Pinpoint the cell where the given text exists, returning its [X, Y] midpoint coordinate. 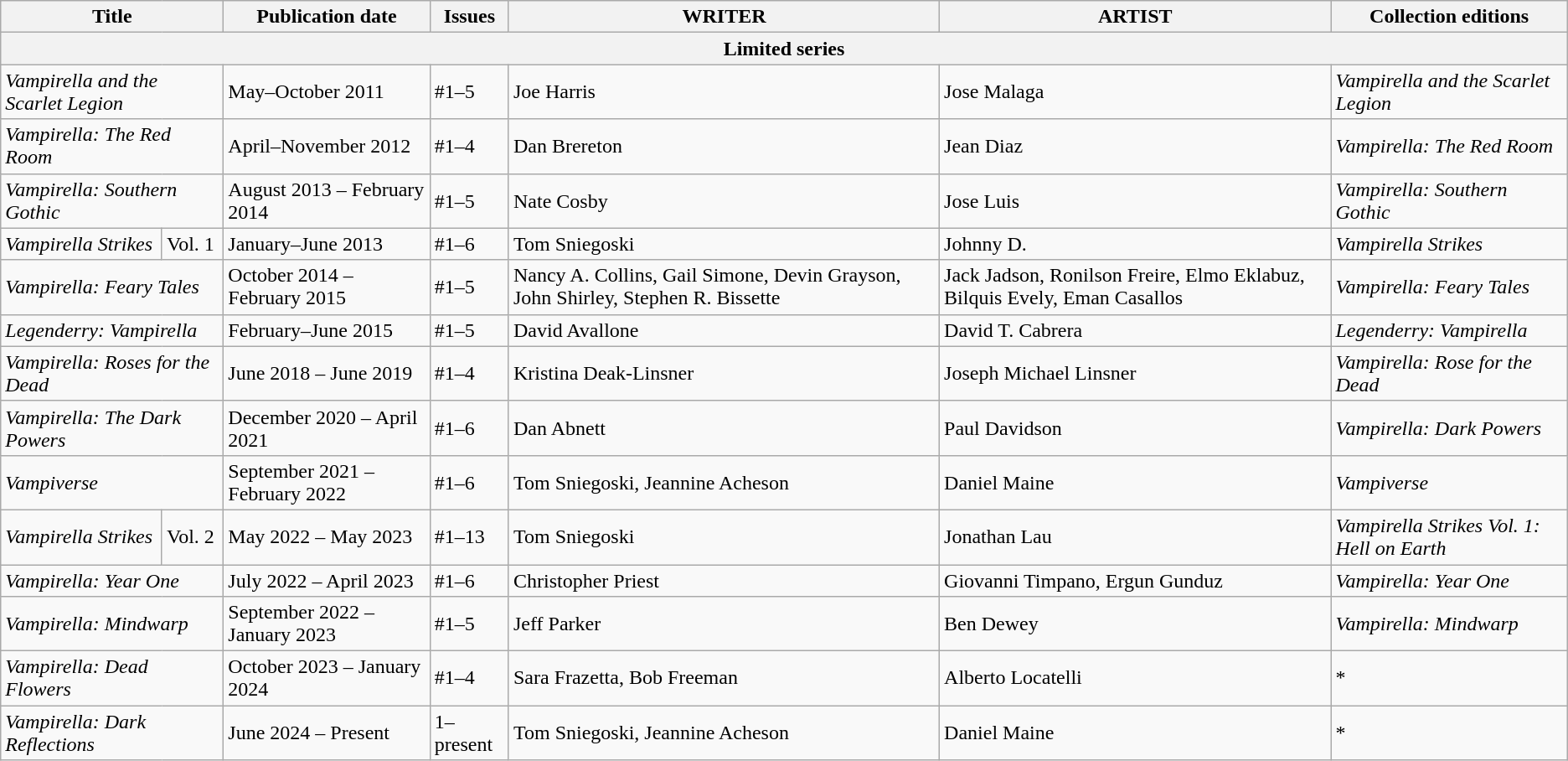
Vampirella: Dead Flowers [112, 679]
Publication date [327, 17]
Nate Cosby [724, 201]
Nancy A. Collins, Gail Simone, Devin Grayson, John Shirley, Stephen R. Bissette [724, 287]
David Avallone [724, 330]
Jose Malaga [1136, 92]
Limited series [784, 49]
Jeff Parker [724, 624]
Vampirella: Dark Powers [1449, 427]
October 2014 – February 2015 [327, 287]
Dan Brereton [724, 146]
Joseph Michael Linsner [1136, 374]
June 2024 – Present [327, 733]
Vampirella: Roses for the Dead [112, 374]
Jonathan Lau [1136, 536]
Jean Diaz [1136, 146]
September 2021 – February 2022 [327, 483]
Issues [469, 17]
February–June 2015 [327, 330]
Paul Davidson [1136, 427]
Jose Luis [1136, 201]
1–present [469, 733]
Vampirella: Dark Reflections [112, 733]
Collection editions [1449, 17]
Vol. 2 [193, 536]
October 2023 – January 2024 [327, 679]
Christopher Priest [724, 581]
Dan Abnett [724, 427]
May–October 2011 [327, 92]
Kristina Deak-Linsner [724, 374]
#1–13 [469, 536]
Vampirella Strikes Vol. 1: Hell on Earth [1449, 536]
January–June 2013 [327, 244]
David T. Cabrera [1136, 330]
Vampirella: Rose for the Dead [1449, 374]
Giovanni Timpano, Ergun Gunduz [1136, 581]
ARTIST [1136, 17]
Title [112, 17]
Sara Frazetta, Bob Freeman [724, 679]
Vol. 1 [193, 244]
WRITER [724, 17]
Joe Harris [724, 92]
Jack Jadson, Ronilson Freire, Elmo Eklabuz, Bilquis Evely, Eman Casallos [1136, 287]
Ben Dewey [1136, 624]
June 2018 – June 2019 [327, 374]
Johnny D. [1136, 244]
Vampirella: The Dark Powers [112, 427]
July 2022 – April 2023 [327, 581]
August 2013 – February 2014 [327, 201]
April–November 2012 [327, 146]
December 2020 – April 2021 [327, 427]
May 2022 – May 2023 [327, 536]
September 2022 – January 2023 [327, 624]
Alberto Locatelli [1136, 679]
